Provide the (x, y) coordinate of the cell's center where the given text is located.  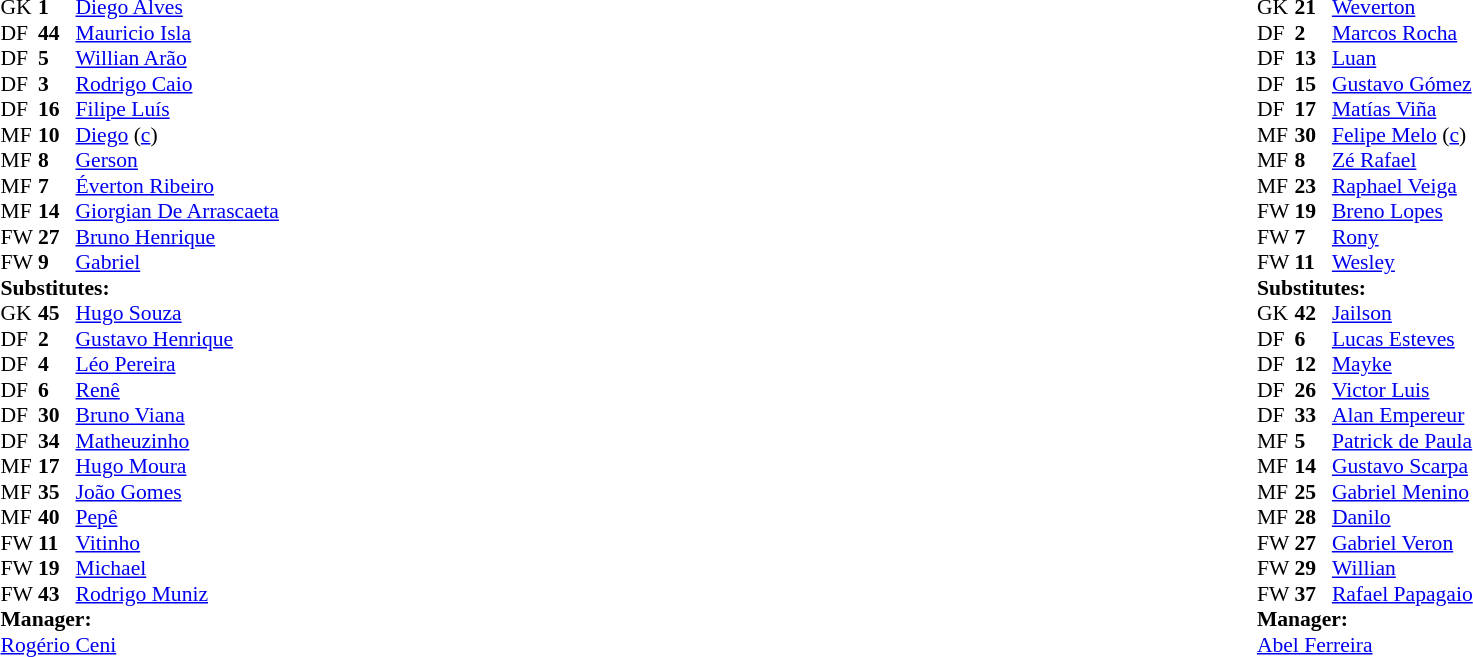
35 (57, 492)
Lucas Esteves (1402, 339)
Rafael Papagaio (1402, 594)
Gabriel Menino (1402, 492)
29 (1313, 569)
Gabriel Veron (1402, 543)
3 (57, 84)
Victor Luis (1402, 390)
43 (57, 594)
Bruno Henrique (178, 237)
Marcos Rocha (1402, 33)
Éverton Ribeiro (178, 186)
15 (1313, 84)
42 (1313, 313)
Felipe Melo (c) (1402, 135)
44 (57, 33)
Gustavo Gómez (1402, 84)
Matías Viña (1402, 109)
Jailson (1402, 313)
Willian Arão (178, 59)
Gerson (178, 161)
Vitinho (178, 543)
Rodrigo Muniz (178, 594)
Giorgian De Arrascaeta (178, 211)
Hugo Souza (178, 313)
Rodrigo Caio (178, 84)
Alan Empereur (1402, 415)
26 (1313, 390)
Patrick de Paula (1402, 441)
45 (57, 313)
Pepê (178, 517)
Gabriel (178, 263)
Mayke (1402, 365)
Gustavo Henrique (178, 339)
Bruno Viana (178, 415)
João Gomes (178, 492)
28 (1313, 517)
Gustavo Scarpa (1402, 467)
10 (57, 135)
Matheuzinho (178, 441)
Breno Lopes (1402, 211)
Luan (1402, 59)
Zé Rafael (1402, 161)
40 (57, 517)
9 (57, 263)
Willian (1402, 569)
33 (1313, 415)
13 (1313, 59)
12 (1313, 365)
Hugo Moura (178, 467)
25 (1313, 492)
23 (1313, 186)
Raphael Veiga (1402, 186)
4 (57, 365)
Rony (1402, 237)
Filipe Luís (178, 109)
34 (57, 441)
Diego (c) (178, 135)
Danilo (1402, 517)
37 (1313, 594)
Michael (178, 569)
Mauricio Isla (178, 33)
16 (57, 109)
Léo Pereira (178, 365)
Renê (178, 390)
Wesley (1402, 263)
